Pinpoint the cell where the given text exists, returning its [x, y] midpoint coordinate. 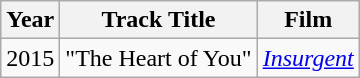
Film [308, 20]
Year [30, 20]
Insurgent [308, 58]
"The Heart of You" [158, 58]
2015 [30, 58]
Track Title [158, 20]
